Determine the [X, Y] coordinate at the center of the cell enclosing the given text.  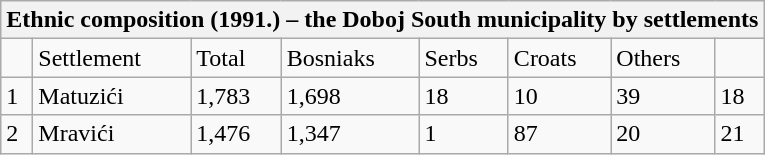
Total [236, 58]
1,698 [350, 96]
Matuzići [112, 96]
20 [663, 134]
Mravići [112, 134]
Bosniaks [350, 58]
1,783 [236, 96]
Croats [559, 58]
Serbs [464, 58]
Ethnic composition (1991.) – the Doboj South municipality by settlements [382, 20]
Others [663, 58]
87 [559, 134]
1,347 [350, 134]
1,476 [236, 134]
2 [17, 134]
10 [559, 96]
39 [663, 96]
21 [740, 134]
Settlement [112, 58]
